Provide the [x, y] coordinate of the cell's center where the given text is located.  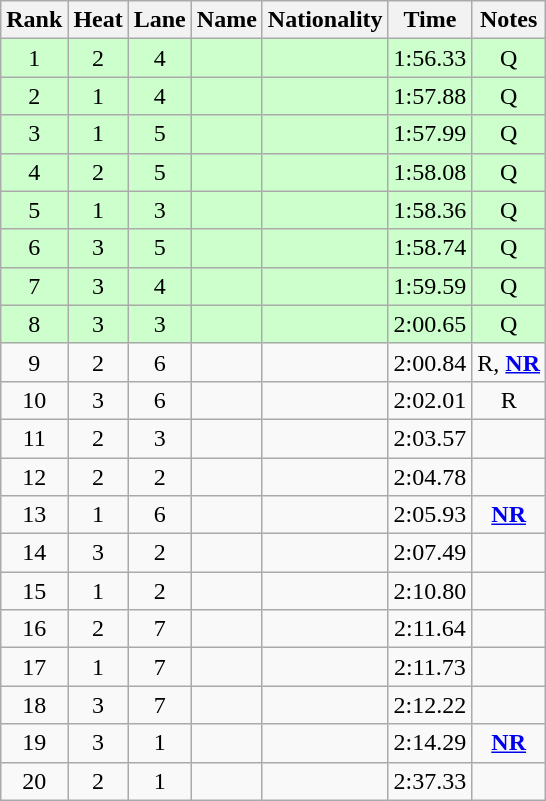
1:57.88 [430, 96]
2:05.93 [430, 515]
16 [34, 629]
2:04.78 [430, 477]
Rank [34, 20]
9 [34, 362]
1:57.99 [430, 134]
12 [34, 477]
2:03.57 [430, 438]
2:02.01 [430, 400]
13 [34, 515]
2:00.84 [430, 362]
Lane [160, 20]
10 [34, 400]
R, NR [509, 362]
2:14.29 [430, 743]
11 [34, 438]
2:11.73 [430, 667]
1:59.59 [430, 286]
15 [34, 591]
Notes [509, 20]
17 [34, 667]
Nationality [325, 20]
2:10.80 [430, 591]
18 [34, 705]
19 [34, 743]
2:11.64 [430, 629]
Time [430, 20]
14 [34, 553]
Heat [98, 20]
1:56.33 [430, 58]
2:12.22 [430, 705]
Name [226, 20]
2:00.65 [430, 324]
20 [34, 781]
2:37.33 [430, 781]
1:58.08 [430, 172]
8 [34, 324]
R [509, 400]
2:07.49 [430, 553]
1:58.74 [430, 248]
1:58.36 [430, 210]
